Output the [x, y] coordinate of the center of the cell containing the given text.  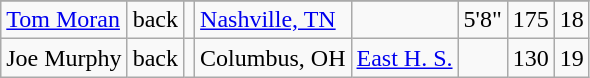
Joe Murphy [64, 58]
Columbus, OH [273, 58]
Tom Moran [64, 20]
19 [572, 58]
Nashville, TN [273, 20]
5'8" [482, 20]
18 [572, 20]
175 [530, 20]
East H. S. [404, 58]
130 [530, 58]
